Provide the (x, y) coordinate of the cell's center where the given text is located.  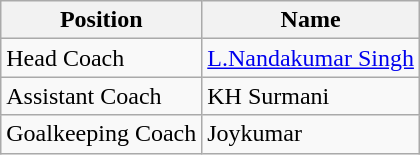
Assistant Coach (102, 96)
Goalkeeping Coach (102, 134)
KH Surmani (311, 96)
Joykumar (311, 134)
L.Nandakumar Singh (311, 58)
Head Coach (102, 58)
Name (311, 20)
Position (102, 20)
